For the text-containing cell, return its midpoint in [x, y] coordinate format. 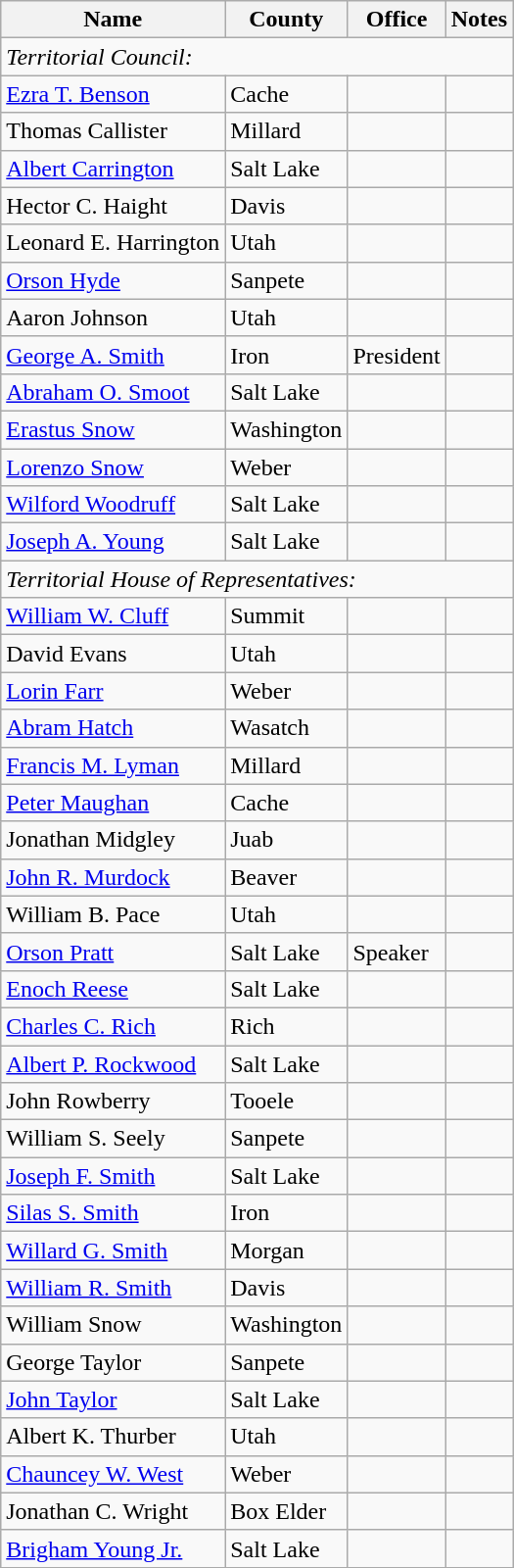
Wasatch [286, 728]
Box Elder [286, 1511]
Joseph A. Young [114, 542]
William R. Smith [114, 1288]
John R. Murdock [114, 877]
Silas S. Smith [114, 1213]
Albert Carrington [114, 169]
Charles C. Rich [114, 1026]
Albert P. Rockwood [114, 1063]
Albert K. Thurber [114, 1437]
Wilford Woodruff [114, 505]
Rich [286, 1026]
John Taylor [114, 1399]
Territorial Council: [257, 57]
Aaron Johnson [114, 318]
Abraham O. Smoot [114, 392]
Erastus Snow [114, 429]
George Taylor [114, 1362]
Name [114, 20]
George A. Smith [114, 355]
Morgan [286, 1250]
Tooele [286, 1102]
David Evans [114, 654]
William Snow [114, 1325]
Abram Hatch [114, 728]
Beaver [286, 877]
Thomas Callister [114, 131]
Jonathan Midgley [114, 840]
John Rowberry [114, 1102]
Office [397, 20]
Joseph F. Smith [114, 1176]
Enoch Reese [114, 989]
Orson Hyde [114, 280]
William B. Pace [114, 914]
Leonard E. Harrington [114, 243]
Peter Maughan [114, 803]
Ezra T. Benson [114, 94]
Juab [286, 840]
Willard G. Smith [114, 1250]
Chauncey W. West [114, 1474]
Speaker [397, 952]
Jonathan C. Wright [114, 1511]
Brigham Young Jr. [114, 1548]
Orson Pratt [114, 952]
Lorenzo Snow [114, 467]
Notes [479, 20]
President [397, 355]
Lorin Farr [114, 691]
Summit [286, 616]
Hector C. Haight [114, 206]
County [286, 20]
Territorial House of Representatives: [257, 579]
William S. Seely [114, 1139]
Francis M. Lyman [114, 765]
William W. Cluff [114, 616]
